Detect which cell encompasses the target text, then output its [x, y] center coordinate. 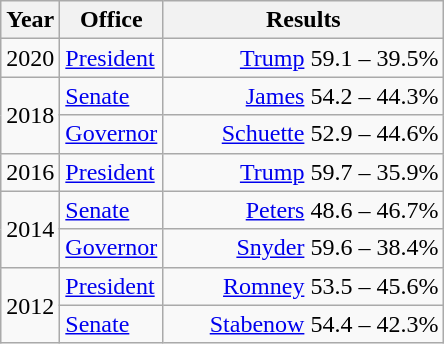
Snyder 59.6 – 38.4% [304, 248]
Results [304, 20]
Year [30, 20]
James 54.2 – 44.3% [304, 96]
Trump 59.7 – 35.9% [304, 172]
Peters 48.6 – 46.7% [304, 210]
2012 [30, 305]
Stabenow 54.4 – 42.3% [304, 324]
Trump 59.1 – 39.5% [304, 58]
2020 [30, 58]
2018 [30, 115]
2014 [30, 229]
Schuette 52.9 – 44.6% [304, 134]
Romney 53.5 – 45.6% [304, 286]
2016 [30, 172]
Office [112, 20]
